Output the [x, y] coordinate of the center of the cell containing the given text.  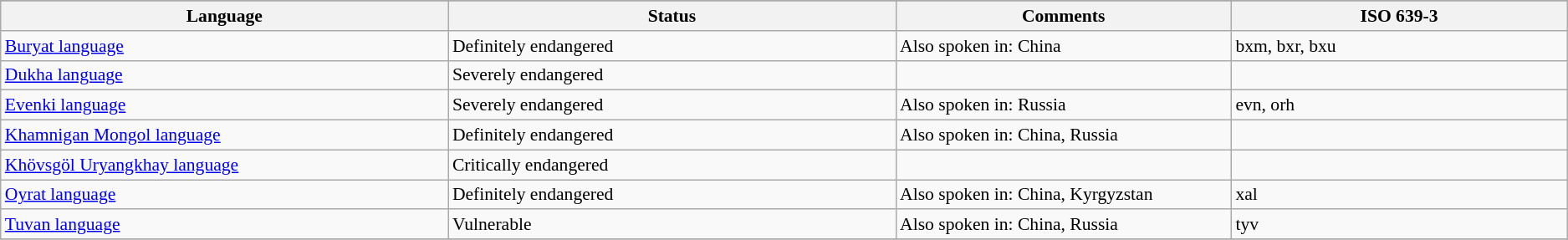
evn, orh [1398, 105]
Oyrat language [224, 195]
bxm, bxr, bxu [1398, 46]
Dukha language [224, 75]
Vulnerable [672, 225]
Status [672, 16]
xal [1398, 195]
ISO 639-3 [1398, 16]
Khövsgöl Uryangkhay language [224, 165]
Khamnigan Mongol language [224, 135]
Comments [1064, 16]
Tuvan language [224, 225]
Also spoken in: Russia [1064, 105]
Buryat language [224, 46]
Critically endangered [672, 165]
Also spoken in: China, Kyrgyzstan [1064, 195]
Evenki language [224, 105]
tyv [1398, 225]
Language [224, 16]
Also spoken in: China [1064, 46]
